Locate the cell with the specified text and output its (x, y) center coordinate. 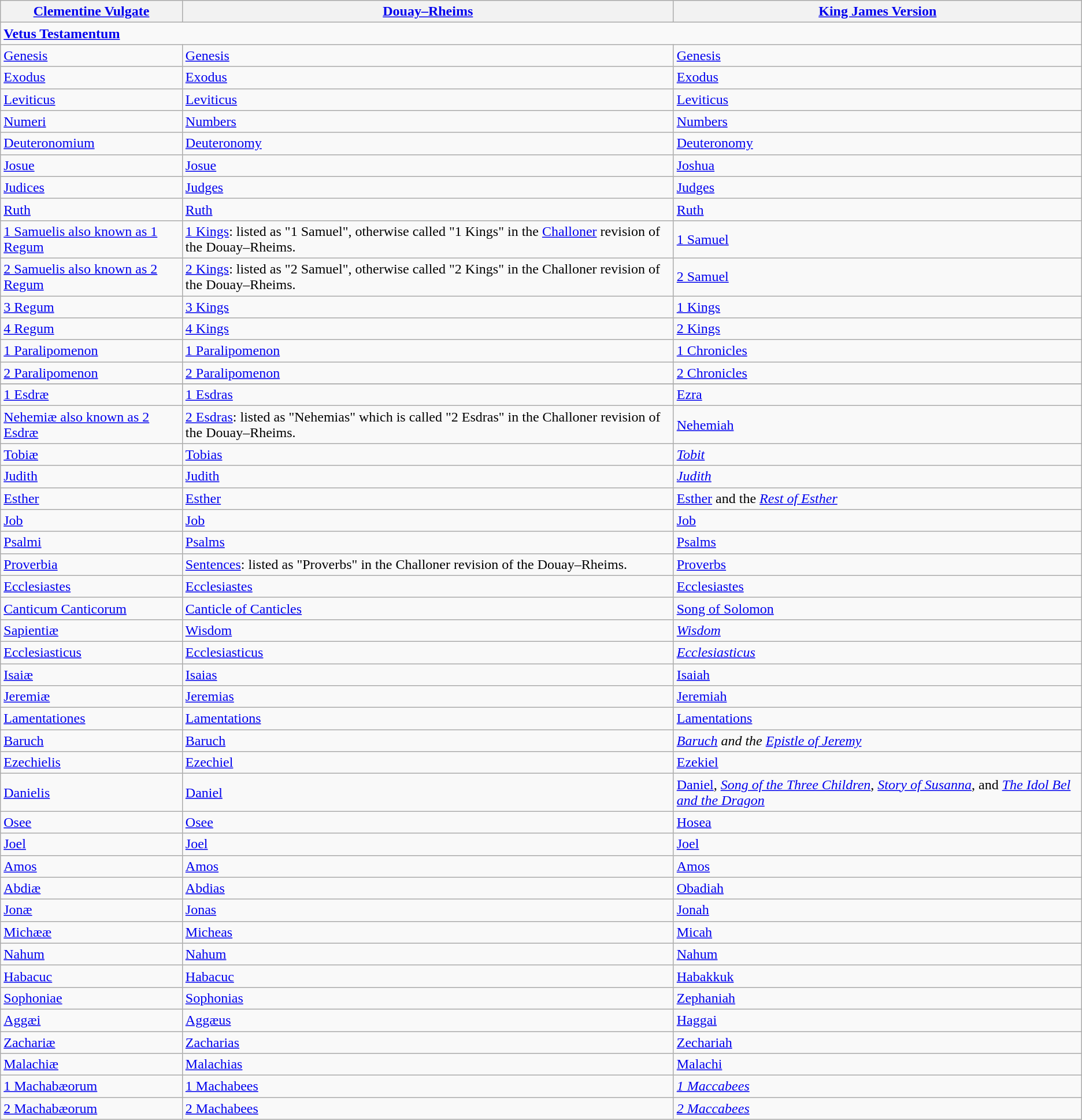
Esther and the Rest of Esther (877, 498)
Nehemiæ also known as 2 Esdræ (91, 424)
3 Regum (91, 307)
Isaias (428, 675)
Tobiæ (91, 454)
Malachias (428, 1064)
Zachariæ (91, 1043)
Clementine Vulgate (91, 12)
Vetus Testamentum (541, 34)
1 Machabæorum (91, 1086)
2 Kings (877, 329)
Haggai (877, 1020)
2 Maccabees (877, 1108)
Abdiæ (91, 888)
Nehemiah (877, 424)
Jonas (428, 910)
4 Kings (428, 329)
Aggæus (428, 1020)
Tobias (428, 454)
4 Regum (91, 329)
Lamentationes (91, 719)
Danielis (91, 792)
Daniel (428, 792)
1 Esdras (428, 395)
Numeri (91, 121)
Canticle of Canticles (428, 608)
Zephaniah (877, 998)
Sentences: listed as "Proverbs" in the Challoner revision of the Douay–Rheims. (428, 564)
Douay–Rheims (428, 12)
2 Machabæorum (91, 1108)
Tobit (877, 454)
2 Kings: listed as "2 Samuel", otherwise called "2 Kings" in the Challoner revision of the Douay–Rheims. (428, 276)
Joshua (877, 165)
Zacharias (428, 1043)
2 Machabees (428, 1108)
Michææ (91, 932)
Jonah (877, 910)
Proverbs (877, 564)
Zechariah (877, 1043)
2 Samuelis also known as 2 Regum (91, 276)
1 Kings: listed as "1 Samuel", otherwise called "1 Kings" in the Challoner revision of the Douay–Rheims. (428, 239)
Proverbia (91, 564)
Obadiah (877, 888)
Isaiæ (91, 675)
Abdias (428, 888)
Micah (877, 932)
Ezechiel (428, 763)
Jonæ (91, 910)
Aggæi (91, 1020)
1 Machabees (428, 1086)
Sophoniae (91, 998)
3 Kings (428, 307)
1 Samuelis also known as 1 Regum (91, 239)
Hosea (877, 822)
Sophonias (428, 998)
2 Samuel (877, 276)
Jeremias (428, 697)
1 Kings (877, 307)
Sapientiæ (91, 630)
Canticum Canticorum (91, 608)
1 Esdræ (91, 395)
Ezechielis (91, 763)
Song of Solomon (877, 608)
Malachi (877, 1064)
Judices (91, 187)
2 Chronicles (877, 373)
Habakkuk (877, 976)
Isaiah (877, 675)
Micheas (428, 932)
Baruch and the Epistle of Jeremy (877, 741)
Ezra (877, 395)
King James Version (877, 12)
Jeremiah (877, 697)
Psalmi (91, 542)
1 Maccabees (877, 1086)
Daniel, Song of the Three Children, Story of Susanna, and The Idol Bel and the Dragon (877, 792)
Ezekiel (877, 763)
2 Esdras: listed as "Nehemias" which is called "2 Esdras" in the Challoner revision of the Douay–Rheims. (428, 424)
Jeremiæ (91, 697)
1 Samuel (877, 239)
Malachiæ (91, 1064)
1 Chronicles (877, 351)
Deuteronomium (91, 143)
